Determine the [X, Y] coordinate at the center of the cell enclosing the given text.  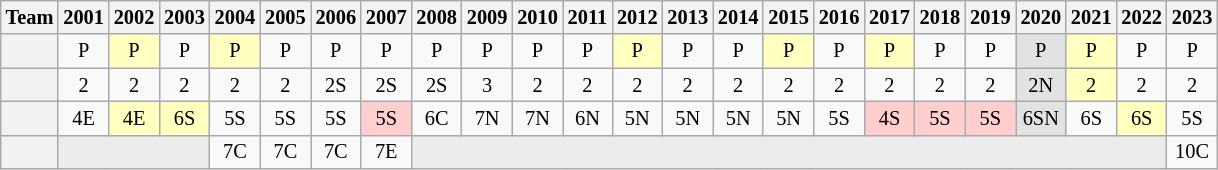
2016 [839, 17]
2003 [184, 17]
Team [30, 17]
2015 [788, 17]
10C [1192, 152]
2023 [1192, 17]
2007 [386, 17]
3 [487, 85]
2014 [738, 17]
6N [588, 118]
2020 [1041, 17]
2012 [637, 17]
2006 [336, 17]
2010 [537, 17]
2021 [1091, 17]
2002 [134, 17]
2011 [588, 17]
2008 [436, 17]
2017 [889, 17]
6C [436, 118]
2N [1041, 85]
2004 [235, 17]
4S [889, 118]
7E [386, 152]
2005 [285, 17]
2018 [940, 17]
6SN [1041, 118]
2022 [1141, 17]
2001 [83, 17]
2019 [990, 17]
2013 [688, 17]
2009 [487, 17]
